Find where the given text appears and provide that cell's center as (X, Y) coordinate. 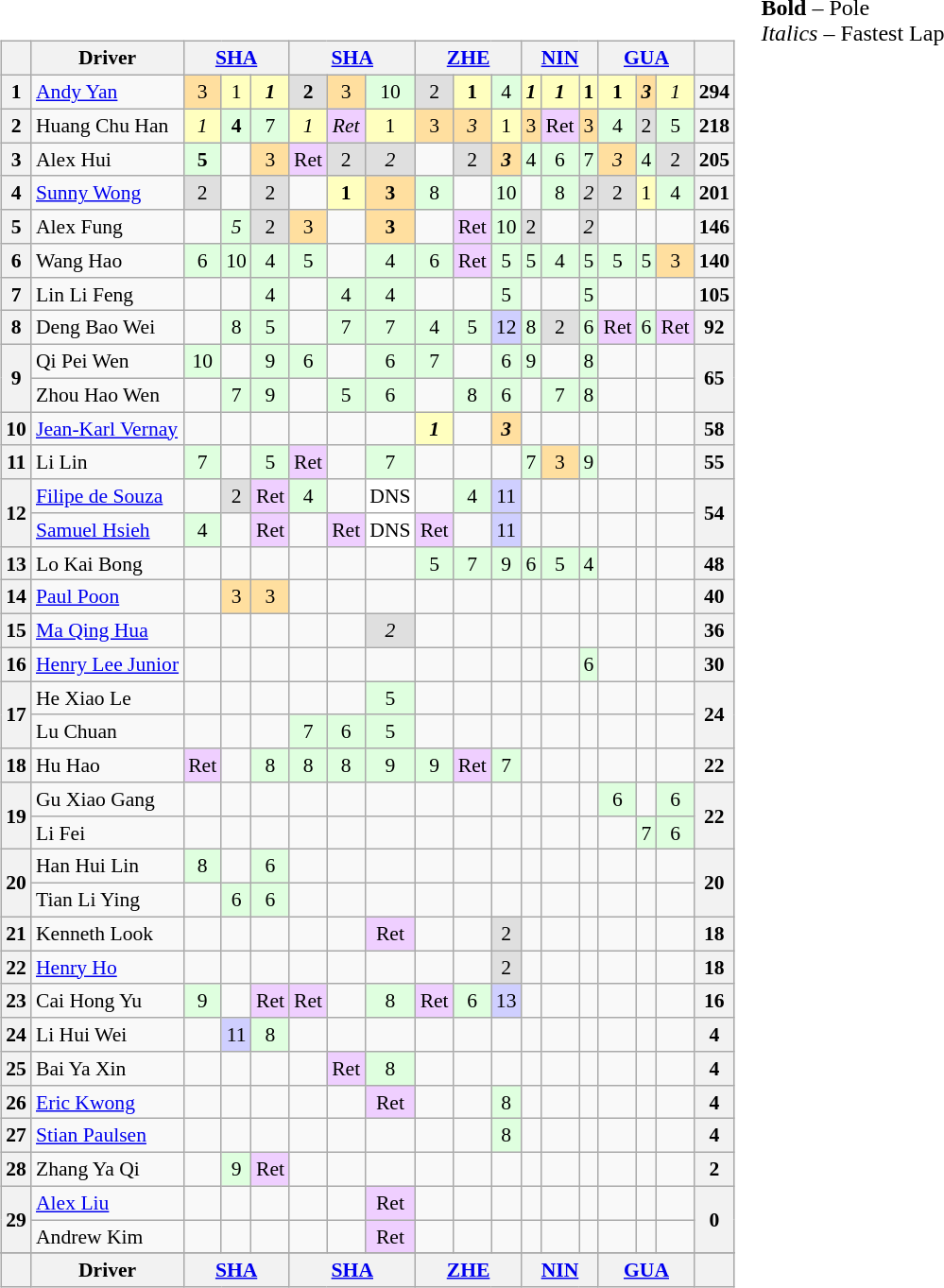
19 (16, 816)
Deng Bao Wei (108, 328)
54 (714, 512)
27 (16, 1136)
Gu Xiao Gang (108, 799)
Cai Hong Yu (108, 1001)
Paul Poon (108, 597)
Lin Li Feng (108, 294)
He Xiao Le (108, 698)
36 (714, 630)
Andrew Kim (108, 1237)
Andy Yan (108, 92)
Samuel Hsieh (108, 530)
140 (714, 261)
55 (714, 462)
92 (714, 328)
294 (714, 92)
201 (714, 193)
Li Hui Wei (108, 1035)
Alex Hui (108, 160)
205 (714, 160)
Han Hui Lin (108, 867)
65 (714, 378)
Huang Chu Han (108, 126)
Kenneth Look (108, 934)
Alex Liu (108, 1203)
Li Fei (108, 833)
Henry Lee Junior (108, 664)
Bai Ya Xin (108, 1069)
Alex Fung (108, 227)
Zhou Hao Wen (108, 395)
0 (714, 1219)
Li Lin (108, 462)
Filipe de Souza (108, 496)
Lu Chuan (108, 731)
Lo Kai Bong (108, 563)
15 (16, 630)
Hu Hao (108, 765)
Qi Pei Wen (108, 361)
23 (16, 1001)
26 (16, 1102)
40 (714, 597)
Wang Hao (108, 261)
Eric Kwong (108, 1102)
Zhang Ya Qi (108, 1169)
25 (16, 1069)
146 (714, 227)
14 (16, 597)
29 (16, 1219)
105 (714, 294)
Henry Ho (108, 968)
Sunny Wong (108, 193)
Jean-Karl Vernay (108, 429)
28 (16, 1169)
17 (16, 714)
Tian Li Ying (108, 900)
58 (714, 429)
48 (714, 563)
21 (16, 934)
Ma Qing Hua (108, 630)
Stian Paulsen (108, 1136)
30 (714, 664)
218 (714, 126)
